Capture the cell that displays the provided text and extract its [x, y] central coordinate. 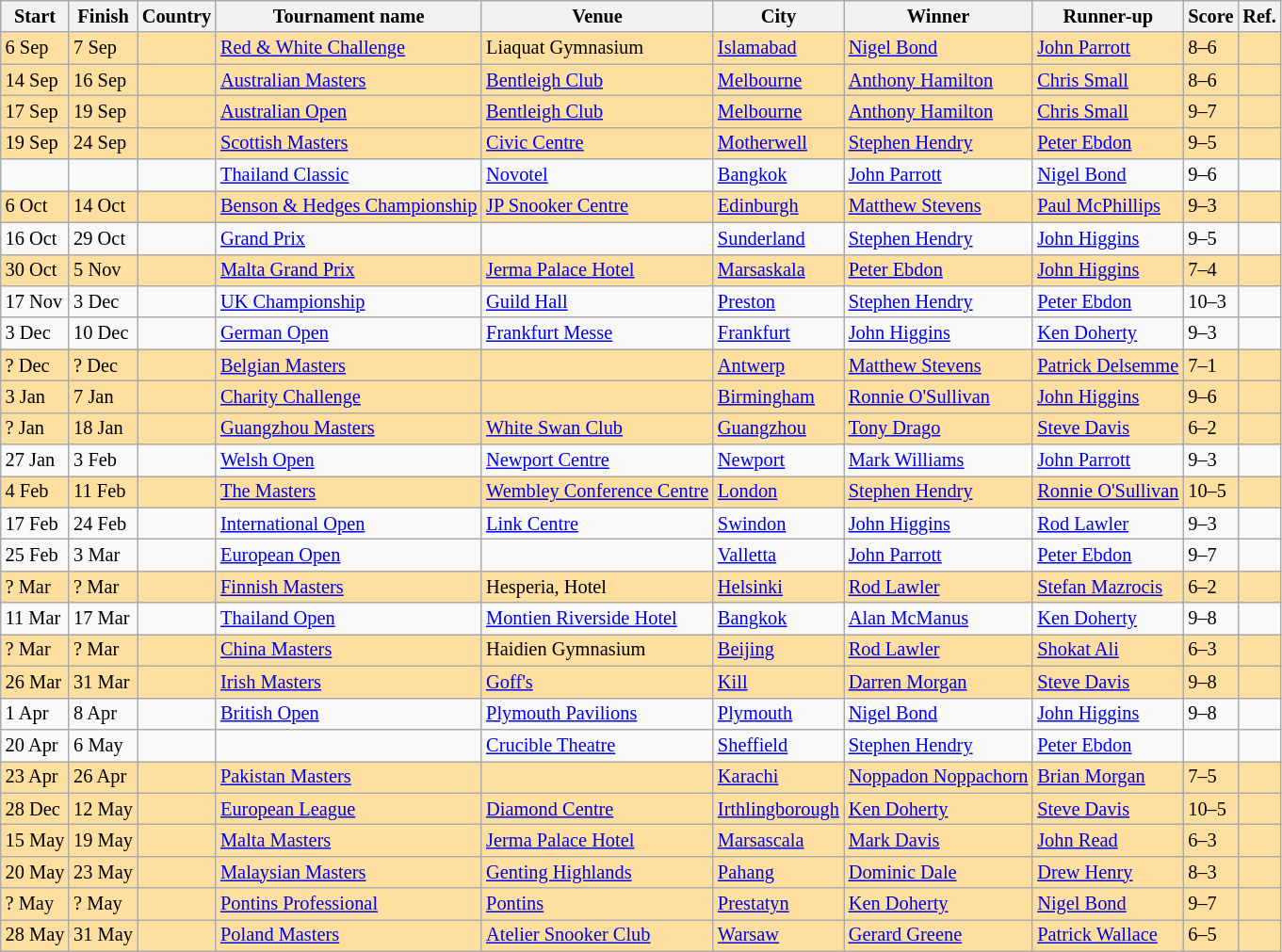
14 Oct [104, 206]
16 Sep [104, 80]
Noppadon Noppachorn [938, 777]
City [778, 16]
3 Jan [36, 396]
Plymouth Pavilions [597, 714]
Sunderland [778, 238]
Charity Challenge [349, 396]
Dominic Dale [938, 872]
20 Apr [36, 745]
7–1 [1210, 365]
Motherwell [778, 143]
White Swan Club [597, 428]
26 Apr [104, 777]
Link Centre [597, 524]
11 Mar [36, 619]
26 Mar [36, 682]
Winner [938, 16]
Tournament name [349, 16]
24 Feb [104, 524]
Preston [778, 301]
Malaysian Masters [349, 872]
18 Jan [104, 428]
19 May [104, 840]
28 Dec [36, 809]
Welsh Open [349, 460]
Pakistan Masters [349, 777]
Wembley Conference Centre [597, 492]
London [778, 492]
Pontins [597, 904]
Gerard Greene [938, 935]
8–3 [1210, 872]
Thailand Open [349, 619]
30 Oct [36, 270]
Goff's [597, 682]
Antwerp [778, 365]
Start [36, 16]
British Open [349, 714]
Tony Drago [938, 428]
14 Sep [36, 80]
The Masters [349, 492]
Atelier Snooker Club [597, 935]
Drew Henry [1108, 872]
European Open [349, 555]
Patrick Wallace [1108, 935]
Newport [778, 460]
Finnish Masters [349, 587]
Red & White Challenge [349, 48]
Guild Hall [597, 301]
17 Feb [36, 524]
Australian Masters [349, 80]
Sheffield [778, 745]
International Open [349, 524]
Patrick Delsemme [1108, 365]
Finish [104, 16]
Benson & Hedges Championship [349, 206]
Birmingham [778, 396]
28 May [36, 935]
Islamabad [778, 48]
23 May [104, 872]
Swindon [778, 524]
Kill [778, 682]
Liaquat Gymnasium [597, 48]
Guangzhou [778, 428]
Newport Centre [597, 460]
Frankfurt [778, 333]
Genting Highlands [597, 872]
Prestatyn [778, 904]
Grand Prix [349, 238]
8 Apr [104, 714]
11 Feb [104, 492]
31 Mar [104, 682]
7 Sep [104, 48]
John Read [1108, 840]
Diamond Centre [597, 809]
27 Jan [36, 460]
Brian Morgan [1108, 777]
China Masters [349, 650]
10–3 [1210, 301]
Novotel [597, 175]
Malta Masters [349, 840]
Paul McPhillips [1108, 206]
Frankfurt Messe [597, 333]
3 Feb [104, 460]
JP Snooker Centre [597, 206]
Irthlingborough [778, 809]
Marsascala [778, 840]
24 Sep [104, 143]
Score [1210, 16]
29 Oct [104, 238]
6 Sep [36, 48]
Marsaskala [778, 270]
German Open [349, 333]
4 Feb [36, 492]
Beijing [778, 650]
Plymouth [778, 714]
Haidien Gymnasium [597, 650]
Montien Riverside Hotel [597, 619]
17 Mar [104, 619]
Pahang [778, 872]
23 Apr [36, 777]
7 Jan [104, 396]
Poland Masters [349, 935]
Valletta [778, 555]
Malta Grand Prix [349, 270]
Helsinki [778, 587]
3 Mar [104, 555]
UK Championship [349, 301]
10 Dec [104, 333]
Crucible Theatre [597, 745]
Runner-up [1108, 16]
Civic Centre [597, 143]
17 Nov [36, 301]
1 Apr [36, 714]
7–5 [1210, 777]
17 Sep [36, 111]
16 Oct [36, 238]
Mark Davis [938, 840]
Karachi [778, 777]
Alan McManus [938, 619]
31 May [104, 935]
Thailand Classic [349, 175]
5 Nov [104, 270]
? Jan [36, 428]
Edinburgh [778, 206]
6 Oct [36, 206]
Pontins Professional [349, 904]
Scottish Masters [349, 143]
Stefan Mazrocis [1108, 587]
Australian Open [349, 111]
20 May [36, 872]
15 May [36, 840]
12 May [104, 809]
Country [177, 16]
Irish Masters [349, 682]
6–5 [1210, 935]
Shokat Ali [1108, 650]
Ref. [1258, 16]
Mark Williams [938, 460]
25 Feb [36, 555]
Warsaw [778, 935]
6 May [104, 745]
Darren Morgan [938, 682]
European League [349, 809]
7–4 [1210, 270]
Venue [597, 16]
Belgian Masters [349, 365]
Hesperia, Hotel [597, 587]
Guangzhou Masters [349, 428]
